For the text-containing cell, return its midpoint in (X, Y) coordinate format. 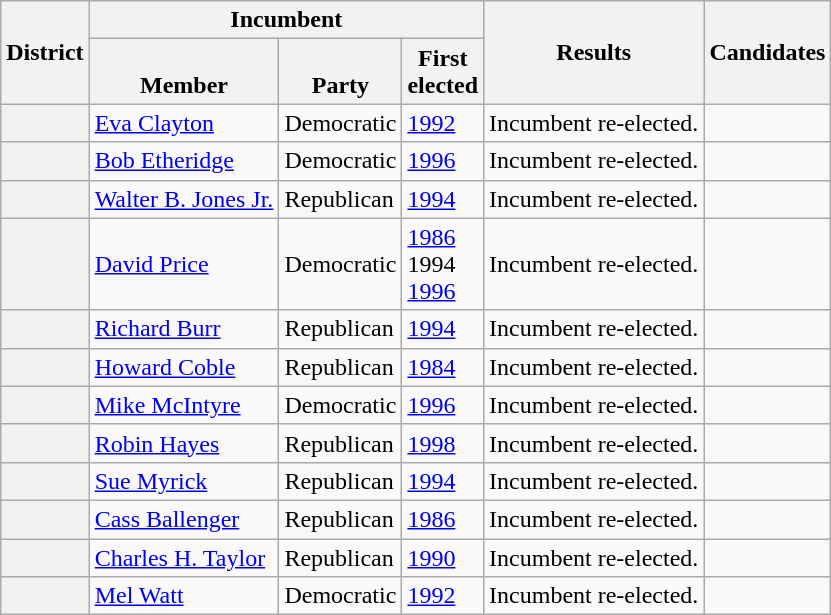
Walter B. Jones Jr. (184, 199)
19861994 1996 (443, 264)
1986 (443, 519)
Charles H. Taylor (184, 557)
Results (594, 52)
Howard Coble (184, 367)
Firstelected (443, 72)
Cass Ballenger (184, 519)
1990 (443, 557)
Party (340, 72)
Robin Hayes (184, 443)
Sue Myrick (184, 481)
Mike McIntyre (184, 405)
Candidates (768, 52)
District (45, 52)
David Price (184, 264)
Member (184, 72)
Bob Etheridge (184, 161)
1998 (443, 443)
Mel Watt (184, 596)
1984 (443, 367)
Incumbent (286, 20)
Richard Burr (184, 329)
Eva Clayton (184, 123)
